Detect which cell encompasses the target text, then output its [X, Y] center coordinate. 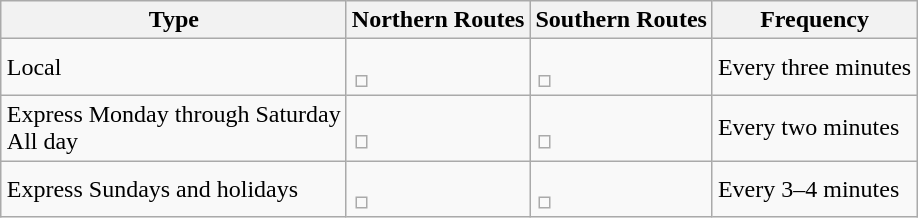
Local [174, 68]
Type [174, 20]
Every 3–4 minutes [814, 188]
Frequency [814, 20]
Northern Routes [438, 20]
Every two minutes [814, 128]
Southern Routes [621, 20]
Express Monday through SaturdayAll day [174, 128]
Express Sundays and holidays [174, 188]
Every three minutes [814, 68]
